Find where the given text appears and provide that cell's center as [X, Y] coordinate. 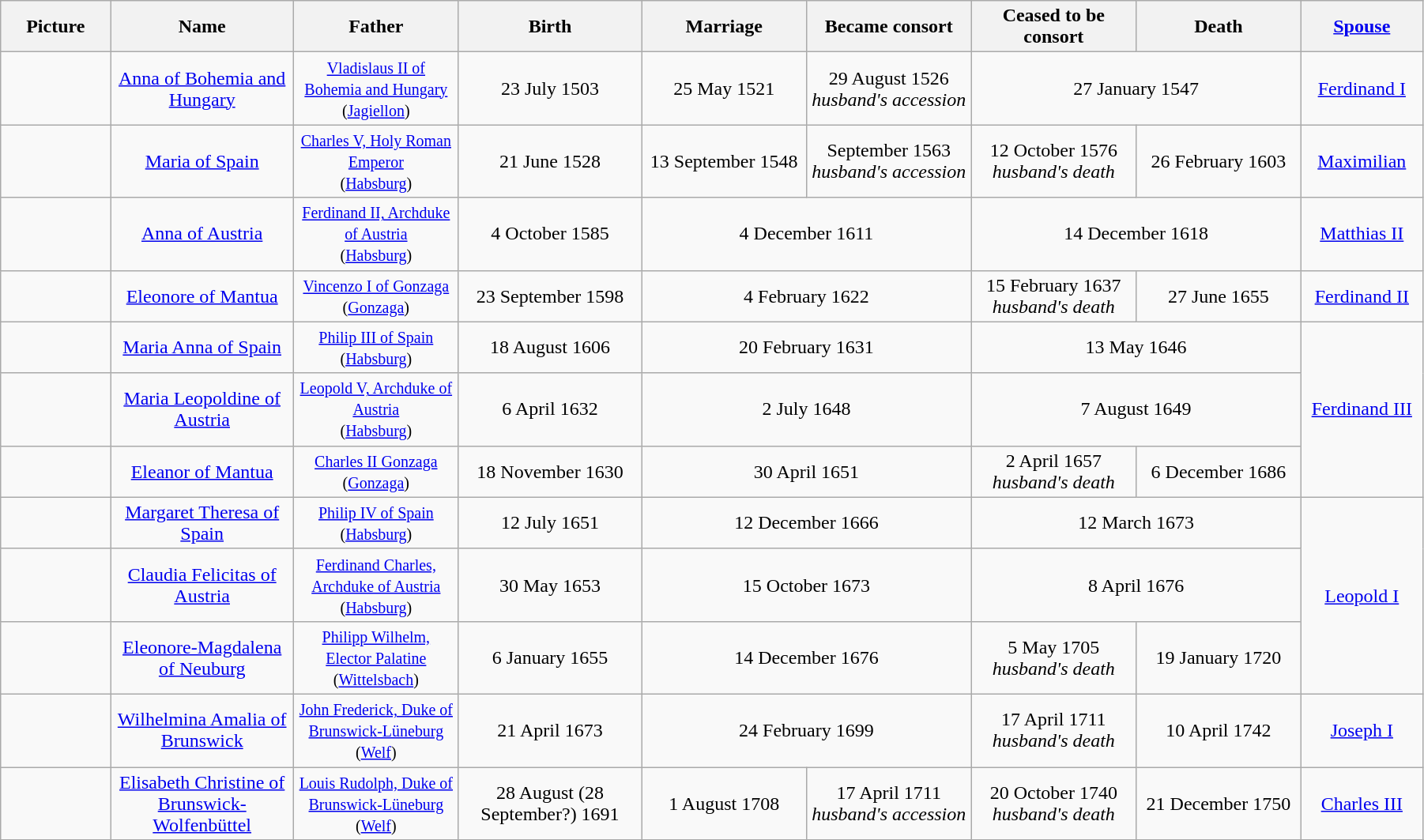
21 April 1673 [550, 730]
12 December 1666 [806, 523]
20 February 1631 [806, 348]
Philip III of Spain (Habsburg) [376, 348]
Anna of Bohemia and Hungary [202, 89]
Father [376, 27]
September 1563 husband's accession [888, 161]
Ferdinand III [1362, 409]
Maximilian [1362, 161]
14 December 1618 [1136, 234]
Ferdinand Charles, Archduke of Austria (Habsburg) [376, 585]
Marriage [724, 27]
23 September 1598 [550, 296]
2 April 1657 husband's death [1054, 471]
14 December 1676 [806, 657]
12 October 1576husband's death [1054, 161]
1 August 1708 [724, 803]
Leopold I [1362, 596]
Louis Rudolph, Duke of Brunswick-Lüneburg(Welf) [376, 803]
Charles II Gonzaga (Gonzaga) [376, 471]
30 May 1653 [550, 585]
Ferdinand II [1362, 296]
Philipp Wilhelm, Elector Palatine (Wittelsbach) [376, 657]
12 March 1673 [1136, 523]
Maria Anna of Spain [202, 348]
Ceased to be consort [1054, 27]
6 January 1655 [550, 657]
18 November 1630 [550, 471]
Anna of Austria [202, 234]
Matthias II [1362, 234]
6 April 1632 [550, 409]
Maria of Spain [202, 161]
2 July 1648 [806, 409]
10 April 1742 [1219, 730]
Claudia Felicitas of Austria [202, 585]
13 September 1548 [724, 161]
Leopold V, Archduke of Austria (Habsburg) [376, 409]
17 April 1711husband's death [1054, 730]
Vladislaus II of Bohemia and Hungary(Jagiellon) [376, 89]
Joseph I [1362, 730]
Name [202, 27]
25 May 1521 [724, 89]
John Frederick, Duke of Brunswick-Lüneburg(Welf) [376, 730]
Spouse [1362, 27]
23 July 1503 [550, 89]
Eleonore-Magdalena of Neuburg [202, 657]
24 February 1699 [806, 730]
4 February 1622 [806, 296]
7 August 1649 [1136, 409]
Elisabeth Christine of Brunswick-Wolfenbüttel [202, 803]
19 January 1720 [1219, 657]
Birth [550, 27]
28 August (28 September?) 1691 [550, 803]
Became consort [888, 27]
21 December 1750 [1219, 803]
13 May 1646 [1136, 348]
17 April 1711husband's accession [888, 803]
26 February 1603 [1219, 161]
Margaret Theresa of Spain [202, 523]
Philip IV of Spain (Habsburg) [376, 523]
15 October 1673 [806, 585]
4 October 1585 [550, 234]
Maria Leopoldine of Austria [202, 409]
27 January 1547 [1136, 89]
12 July 1651 [550, 523]
Ferdinand I [1362, 89]
Ferdinand II, Archduke of Austria(Habsburg) [376, 234]
Eleonore of Mantua [202, 296]
Wilhelmina Amalia of Brunswick [202, 730]
29 August 1526husband's accession [888, 89]
Charles V, Holy Roman Emperor(Habsburg) [376, 161]
30 April 1651 [806, 471]
20 October 1740husband's death [1054, 803]
15 February 1637husband's death [1054, 296]
18 August 1606 [550, 348]
5 May 1705husband's death [1054, 657]
Vincenzo I of Gonzaga (Gonzaga) [376, 296]
Picture [55, 27]
8 April 1676 [1136, 585]
Charles III [1362, 803]
21 June 1528 [550, 161]
4 December 1611 [806, 234]
6 December 1686 [1219, 471]
Death [1219, 27]
27 June 1655 [1219, 296]
Eleanor of Mantua [202, 471]
